Pinpoint the cell where the given text exists, returning its [x, y] midpoint coordinate. 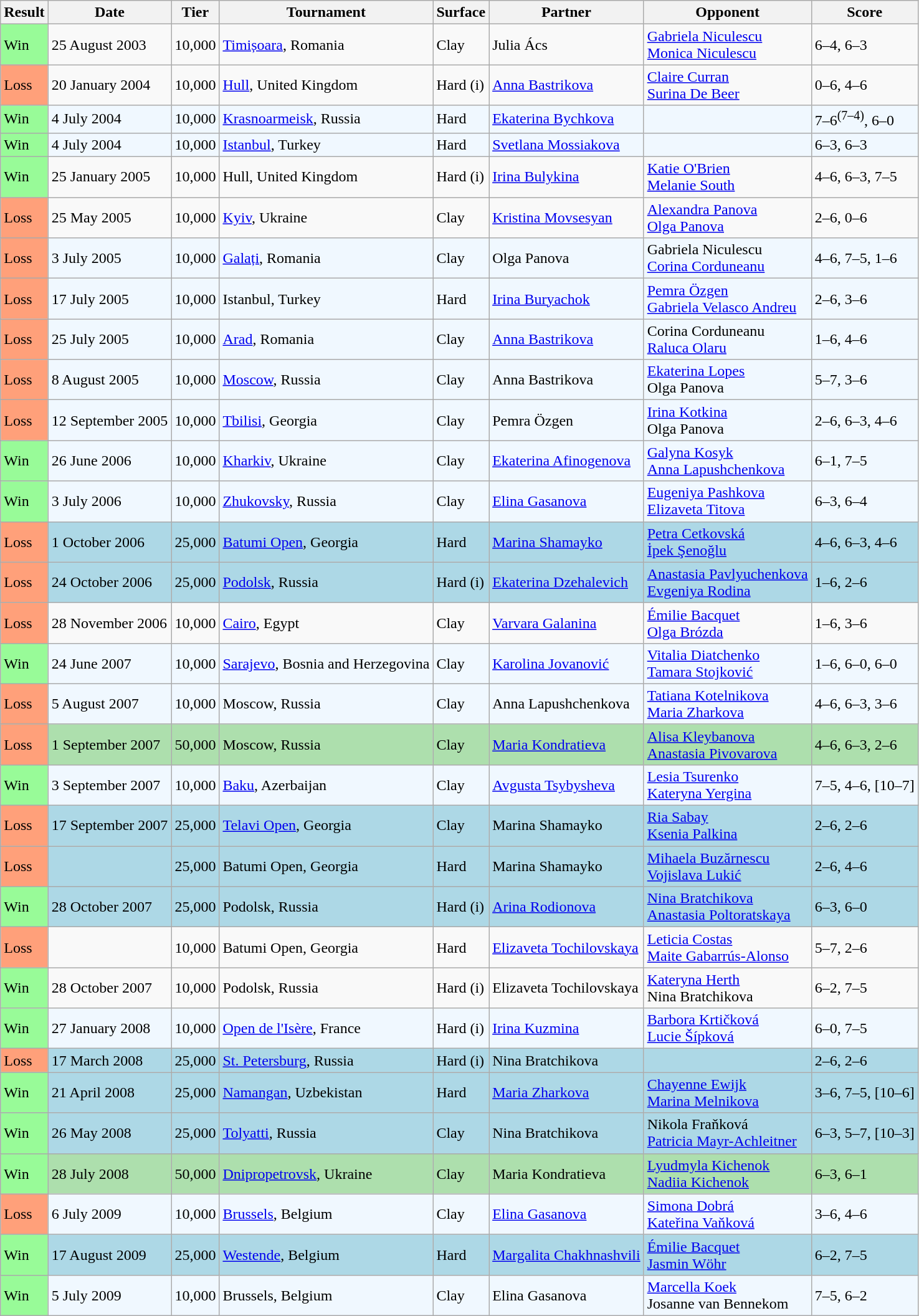
Zhukovsky, Russia [326, 501]
6–3, 6–0 [865, 907]
25 May 2005 [110, 218]
Anastasia Pavlyuchenkova Evgeniya Rodina [728, 582]
Tbilisi, Georgia [326, 420]
Westende, Belgium [326, 1255]
Leticia Costas Maite Gabarrús-Alonso [728, 947]
Namangan, Uzbekistan [326, 1093]
Galyna Kosyk Anna Lapushchenkova [728, 461]
Irina Buryachok [567, 299]
Surface [461, 12]
6–3, 6–4 [865, 501]
7–6(7–4), 6–0 [865, 120]
Timișoara, Romania [326, 45]
Arad, Romania [326, 339]
Simona Dobrá Kateřina Vaňková [728, 1214]
Kateryna Herth Nina Bratchikova [728, 988]
6–3, 6–3 [865, 145]
Baku, Azerbaijan [326, 785]
3 July 2005 [110, 258]
3 September 2007 [110, 785]
2–6, 0–6 [865, 218]
5–7, 2–6 [865, 947]
Alexandra Panova Olga Panova [728, 218]
Telavi Open, Georgia [326, 826]
Ekaterina Afinogenova [567, 461]
Cairo, Egypt [326, 623]
6–0, 7–5 [865, 1028]
Tatiana Kotelnikova Maria Zharkova [728, 704]
20 January 2004 [110, 85]
Olga Panova [567, 258]
1–6, 2–6 [865, 582]
Julia Ács [567, 45]
5–7, 3–6 [865, 380]
Nina Bratchikova Anastasia Poltoratskaya [728, 907]
2–6, 3–6 [865, 299]
Lyudmyla Kichenok Nadiia Kichenok [728, 1174]
Avgusta Tsybysheva [567, 785]
Tournament [326, 12]
5 August 2007 [110, 704]
6–3, 5–7, [10–3] [865, 1133]
Alisa Kleybanova Anastasia Pivovarova [728, 744]
24 October 2006 [110, 582]
St. Petersburg, Russia [326, 1061]
Émilie Bacquet Jasmin Wöhr [728, 1255]
Gabriela Niculescu Corina Corduneanu [728, 258]
25 August 2003 [110, 45]
Varvara Galanina [567, 623]
25 July 2005 [110, 339]
1 October 2006 [110, 542]
Petra Cetkovská İpek Şenoğlu [728, 542]
3 July 2006 [110, 501]
Open de l'Isère, France [326, 1028]
2–6, 6–3, 4–6 [865, 420]
0–6, 4–6 [865, 85]
4–6, 7–5, 1–6 [865, 258]
Tolyatti, Russia [326, 1133]
8 August 2005 [110, 380]
4–6, 6–3, 3–6 [865, 704]
1–6, 4–6 [865, 339]
24 June 2007 [110, 663]
27 January 2008 [110, 1028]
26 June 2006 [110, 461]
28 November 2006 [110, 623]
4–6, 6–3, 4–6 [865, 542]
Gabriela Niculescu Monica Niculescu [728, 45]
17 September 2007 [110, 826]
6 July 2009 [110, 1214]
4–6, 6–3, 2–6 [865, 744]
6–3, 6–1 [865, 1174]
Pemra Özgen Gabriela Velasco Andreu [728, 299]
Katie O'Brien Melanie South [728, 177]
6–4, 6–3 [865, 45]
Corina Corduneanu Raluca Olaru [728, 339]
26 May 2008 [110, 1133]
1 September 2007 [110, 744]
Ekaterina Bychkova [567, 120]
Opponent [728, 12]
Arina Rodionova [567, 907]
Ria Sabay Ksenia Palkina [728, 826]
Tier [196, 12]
6–1, 7–5 [865, 461]
Mihaela Buzărnescu Vojislava Lukić [728, 866]
Date [110, 12]
28 July 2008 [110, 1174]
12 September 2005 [110, 420]
Partner [567, 12]
Margalita Chakhnashvili [567, 1255]
3–6, 7–5, [10–6] [865, 1093]
Vitalia Diatchenko Tamara Stojković [728, 663]
21 April 2008 [110, 1093]
Émilie Bacquet Olga Brózda [728, 623]
17 March 2008 [110, 1061]
Score [865, 12]
Result [24, 12]
Karolina Jovanović [567, 663]
Lesia Tsurenko Kateryna Yergina [728, 785]
Pemra Özgen [567, 420]
2–6, 4–6 [865, 866]
Nikola Fraňková Patricia Mayr-Achleitner [728, 1133]
3–6, 4–6 [865, 1214]
17 August 2009 [110, 1255]
17 July 2005 [110, 299]
Galați, Romania [326, 258]
Irina Kuzmina [567, 1028]
Anna Lapushchenkova [567, 704]
Maria Zharkova [567, 1093]
Ekaterina Lopes Olga Panova [728, 380]
Irina Bulykina [567, 177]
Kyiv, Ukraine [326, 218]
Marcella Koek Josanne van Bennekom [728, 1295]
4–6, 6–3, 7–5 [865, 177]
Krasnoarmeisk, Russia [326, 120]
Kharkiv, Ukraine [326, 461]
7–5, 6–2 [865, 1295]
1–6, 3–6 [865, 623]
5 July 2009 [110, 1295]
Dnipropetrovsk, Ukraine [326, 1174]
25 January 2005 [110, 177]
Kristina Movsesyan [567, 218]
Ekaterina Dzehalevich [567, 582]
Irina Kotkina Olga Panova [728, 420]
Svetlana Mossiakova [567, 145]
Eugeniya Pashkova Elizaveta Titova [728, 501]
7–5, 4–6, [10–7] [865, 785]
Claire Curran Surina De Beer [728, 85]
1–6, 6–0, 6–0 [865, 663]
Sarajevo, Bosnia and Herzegovina [326, 663]
Barbora Krtičková Lucie Šípková [728, 1028]
Chayenne Ewijk Marina Melnikova [728, 1093]
